Determine the [X, Y] coordinate at the center of the cell enclosing the given text.  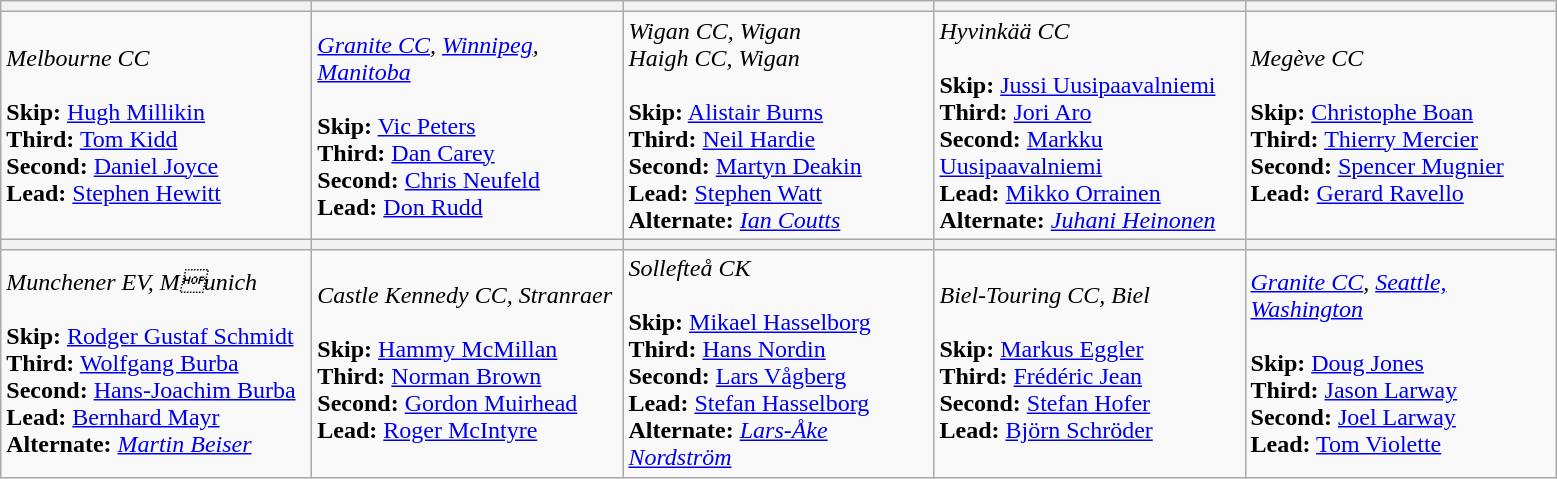
Biel-Touring CC, Biel Skip: Markus Eggler Third: Frédéric Jean Second: Stefan Hofer Lead: Björn Schröder [1090, 364]
Castle Kennedy CC, Stranraer Skip: Hammy McMillan Third: Norman Brown Second: Gordon Muirhead Lead: Roger McIntyre [468, 364]
Granite CC, Seattle, WashingtonSkip: Doug Jones Third: Jason Larway Second: Joel Larway Lead: Tom Violette [1400, 364]
Sollefteå CKSkip: Mikael Hasselborg Third: Hans Nordin Second: Lars Vågberg Lead: Stefan Hasselborg Alternate: Lars-Åke Nordström [778, 364]
Wigan CC, Wigan Haigh CC, Wigan Skip: Alistair Burns Third: Neil Hardie Second: Martyn Deakin Lead: Stephen Watt Alternate: Ian Coutts [778, 126]
Munchener EV, MunichSkip: Rodger Gustaf Schmidt Third: Wolfgang Burba Second: Hans-Joachim Burba Lead: Bernhard Mayr Alternate: Martin Beiser [156, 364]
Hyvinkää CCSkip: Jussi Uusipaavalniemi Third: Jori Aro Second: Markku Uusipaavalniemi Lead: Mikko Orrainen Alternate: Juhani Heinonen [1090, 126]
Melbourne CC Skip: Hugh Millikin Third: Tom Kidd Second: Daniel Joyce Lead: Stephen Hewitt [156, 126]
Granite CC, Winnipeg, Manitoba Skip: Vic Peters Third: Dan Carey Second: Chris Neufeld Lead: Don Rudd [468, 126]
Megève CC Skip: Christophe Boan Third: Thierry Mercier Second: Spencer Mugnier Lead: Gerard Ravello [1400, 126]
